From the cell containing the given text, extract its center point as (x, y) coordinate. 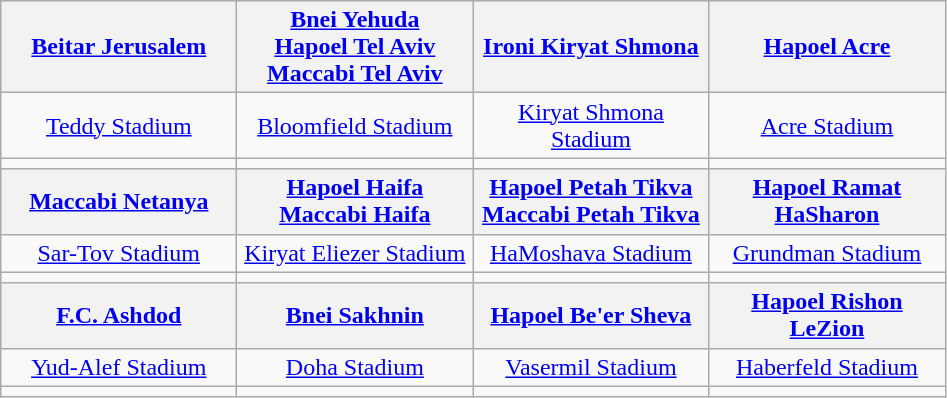
Bnei Yehuda Hapoel Tel Aviv Maccabi Tel Aviv (355, 47)
Hapoel Haifa Maccabi Haifa (355, 202)
Hapoel Be'er Sheva (591, 316)
Acre Stadium (827, 126)
Yud-Alef Stadium (119, 367)
F.C. Ashdod (119, 316)
Hapoel Acre (827, 47)
Beitar Jerusalem (119, 47)
Hapoel Ramat HaSharon (827, 202)
Ironi Kiryat Shmona (591, 47)
Bloomfield Stadium (355, 126)
Maccabi Netanya (119, 202)
Haberfeld Stadium (827, 367)
Hapoel Petah Tikva Maccabi Petah Tikva (591, 202)
Kiryat Shmona Stadium (591, 126)
HaMoshava Stadium (591, 253)
Kiryat Eliezer Stadium (355, 253)
Teddy Stadium (119, 126)
Sar-Tov Stadium (119, 253)
Hapoel Rishon LeZion (827, 316)
Doha Stadium (355, 367)
Vasermil Stadium (591, 367)
Bnei Sakhnin (355, 316)
Grundman Stadium (827, 253)
